Capture the cell that displays the provided text and extract its (X, Y) central coordinate. 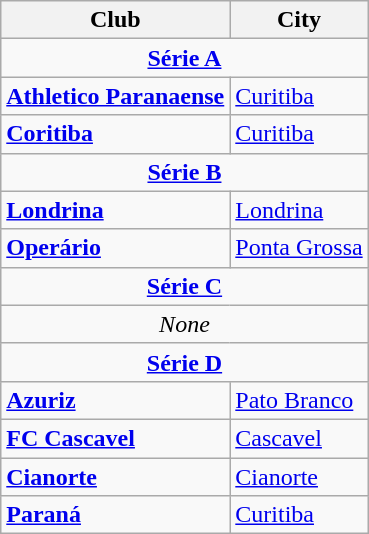
Azuriz (116, 400)
Série D (184, 362)
Série B (184, 172)
Coritiba (116, 134)
Operário (116, 248)
City (299, 20)
FC Cascavel (116, 438)
Club (116, 20)
Ponta Grossa (299, 248)
Paraná (116, 515)
Série C (184, 286)
Athletico Paranaense (116, 96)
Pato Branco (299, 400)
Cascavel (299, 438)
Série A (184, 58)
None (184, 324)
